Scan for the cell matching the given text and deliver its [X, Y] coordinate at center. 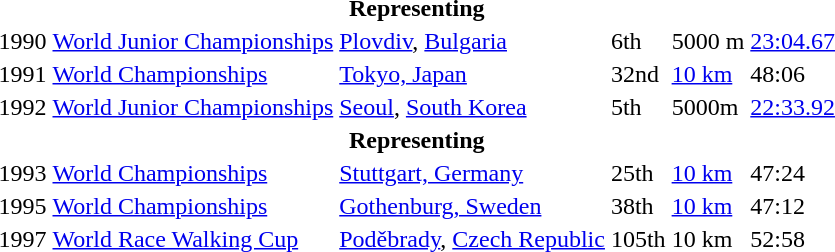
Seoul, South Korea [472, 107]
Tokyo, Japan [472, 74]
Gothenburg, Sweden [472, 206]
6th [638, 41]
25th [638, 173]
32nd [638, 74]
38th [638, 206]
5000 m [708, 41]
5000m [708, 107]
5th [638, 107]
Stuttgart, Germany [472, 173]
Plovdiv, Bulgaria [472, 41]
